Extract the (x, y) coordinate from the center of the cell holding the provided text.  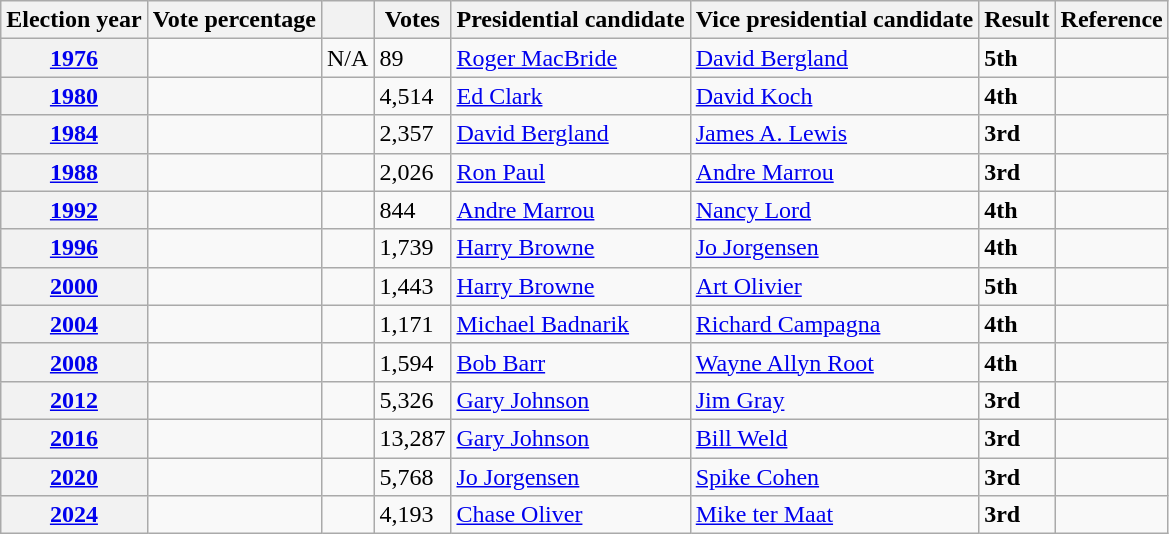
Votes (412, 20)
Bill Weld (834, 438)
Result (1017, 20)
N/A (347, 58)
David Koch (834, 96)
2008 (74, 362)
2024 (74, 515)
Vote percentage (234, 20)
Wayne Allyn Root (834, 362)
89 (412, 58)
1,171 (412, 324)
2000 (74, 286)
2,357 (412, 134)
1980 (74, 96)
Nancy Lord (834, 210)
1,594 (412, 362)
Ed Clark (570, 96)
1976 (74, 58)
5,326 (412, 400)
Vice presidential candidate (834, 20)
Election year (74, 20)
Art Olivier (834, 286)
Bob Barr (570, 362)
1996 (74, 248)
2012 (74, 400)
2016 (74, 438)
1984 (74, 134)
844 (412, 210)
1,739 (412, 248)
Mike ter Maat (834, 515)
Spike Cohen (834, 477)
Roger MacBride (570, 58)
4,514 (412, 96)
2020 (74, 477)
2004 (74, 324)
2,026 (412, 172)
Michael Badnarik (570, 324)
Reference (1112, 20)
Chase Oliver (570, 515)
1,443 (412, 286)
Presidential candidate (570, 20)
Jim Gray (834, 400)
Richard Campagna (834, 324)
1992 (74, 210)
4,193 (412, 515)
James A. Lewis (834, 134)
1988 (74, 172)
Ron Paul (570, 172)
5,768 (412, 477)
13,287 (412, 438)
